Identify which cell holds the provided text, then report its [x, y] central coordinate. 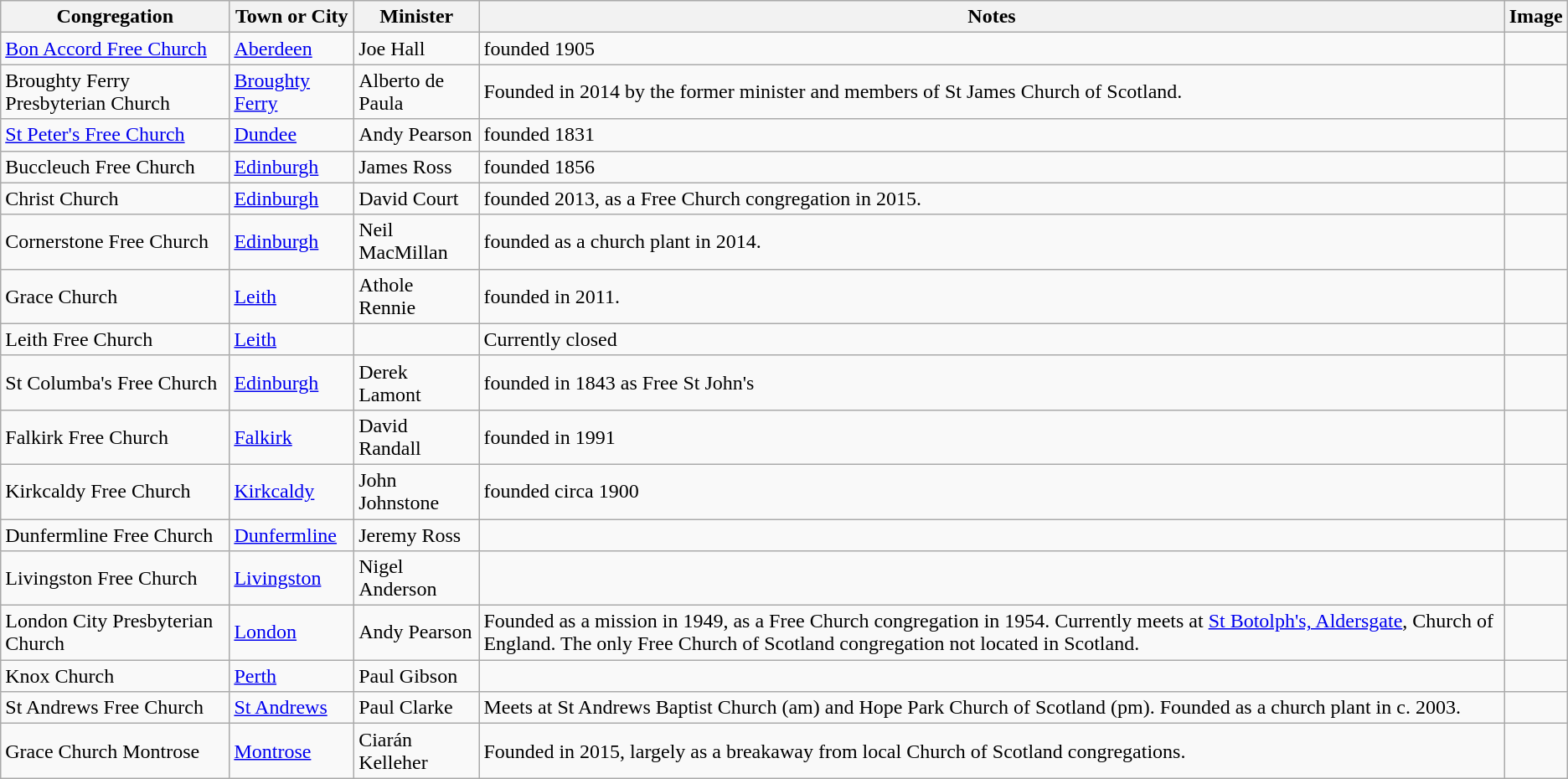
Minister [417, 17]
founded circa 1900 [992, 491]
Dunfermline Free Church [116, 535]
Town or City [291, 17]
Joe Hall [417, 49]
Image [1536, 17]
founded 2013, as a Free Church congregation in 2015. [992, 199]
Perth [291, 676]
Bon Accord Free Church [116, 49]
London City Presbyterian Church [116, 633]
Jeremy Ross [417, 535]
Notes [992, 17]
Christ Church [116, 199]
Dunfermline [291, 535]
Nigel Anderson [417, 578]
Paul Gibson [417, 676]
founded in 1991 [992, 437]
Kirkcaldy Free Church [116, 491]
Currently closed [992, 339]
Founded in 2014 by the former minister and members of St James Church of Scotland. [992, 92]
James Ross [417, 167]
London [291, 633]
Athole Rennie [417, 297]
Livingston [291, 578]
Alberto de Paula [417, 92]
founded 1905 [992, 49]
St Andrews [291, 708]
Grace Church [116, 297]
John Johnstone [417, 491]
Kirkcaldy [291, 491]
David Court [417, 199]
David Randall [417, 437]
Paul Clarke [417, 708]
Broughty Ferry [291, 92]
Falkirk Free Church [116, 437]
founded in 1843 as Free St John's [992, 382]
founded 1831 [992, 135]
Derek Lamont [417, 382]
St Andrews Free Church [116, 708]
founded as a church plant in 2014. [992, 241]
Ciarán Kelleher [417, 751]
Livingston Free Church [116, 578]
Knox Church [116, 676]
Cornerstone Free Church [116, 241]
Meets at St Andrews Baptist Church (am) and Hope Park Church of Scotland (pm). Founded as a church plant in c. 2003. [992, 708]
Montrose [291, 751]
Broughty Ferry Presbyterian Church [116, 92]
Buccleuch Free Church [116, 167]
founded in 2011. [992, 297]
Aberdeen [291, 49]
Founded in 2015, largely as a breakaway from local Church of Scotland congregations. [992, 751]
St Peter's Free Church [116, 135]
St Columba's Free Church [116, 382]
Grace Church Montrose [116, 751]
Neil MacMillan [417, 241]
Leith Free Church [116, 339]
Dundee [291, 135]
Falkirk [291, 437]
Congregation [116, 17]
founded 1856 [992, 167]
